Pinpoint the cell where the given text exists, returning its (X, Y) midpoint coordinate. 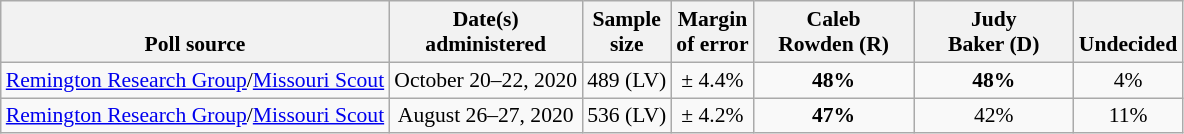
JudyBaker (D) (994, 32)
Marginof error (712, 32)
± 4.4% (712, 80)
536 (LV) (626, 116)
42% (994, 116)
Samplesize (626, 32)
47% (834, 116)
October 20–22, 2020 (486, 80)
August 26–27, 2020 (486, 116)
± 4.2% (712, 116)
Undecided (1128, 32)
CalebRowden (R) (834, 32)
11% (1128, 116)
Date(s)administered (486, 32)
4% (1128, 80)
Poll source (195, 32)
489 (LV) (626, 80)
